Output the (x, y) coordinate of the center of the cell containing the given text.  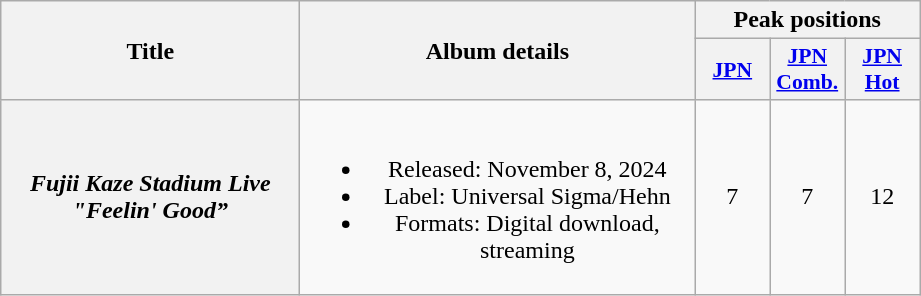
JPN Hot (882, 70)
JPN (732, 70)
12 (882, 197)
Released: November 8, 2024Label: Universal Sigma/HehnFormats: Digital download, streaming (498, 197)
JPNComb. (808, 70)
Album details (498, 50)
Fujii Kaze Stadium Live "Feelin' Good” (150, 197)
Title (150, 50)
Peak positions (808, 20)
